Search for the cell housing the specified text and yield its [X, Y] center coordinate. 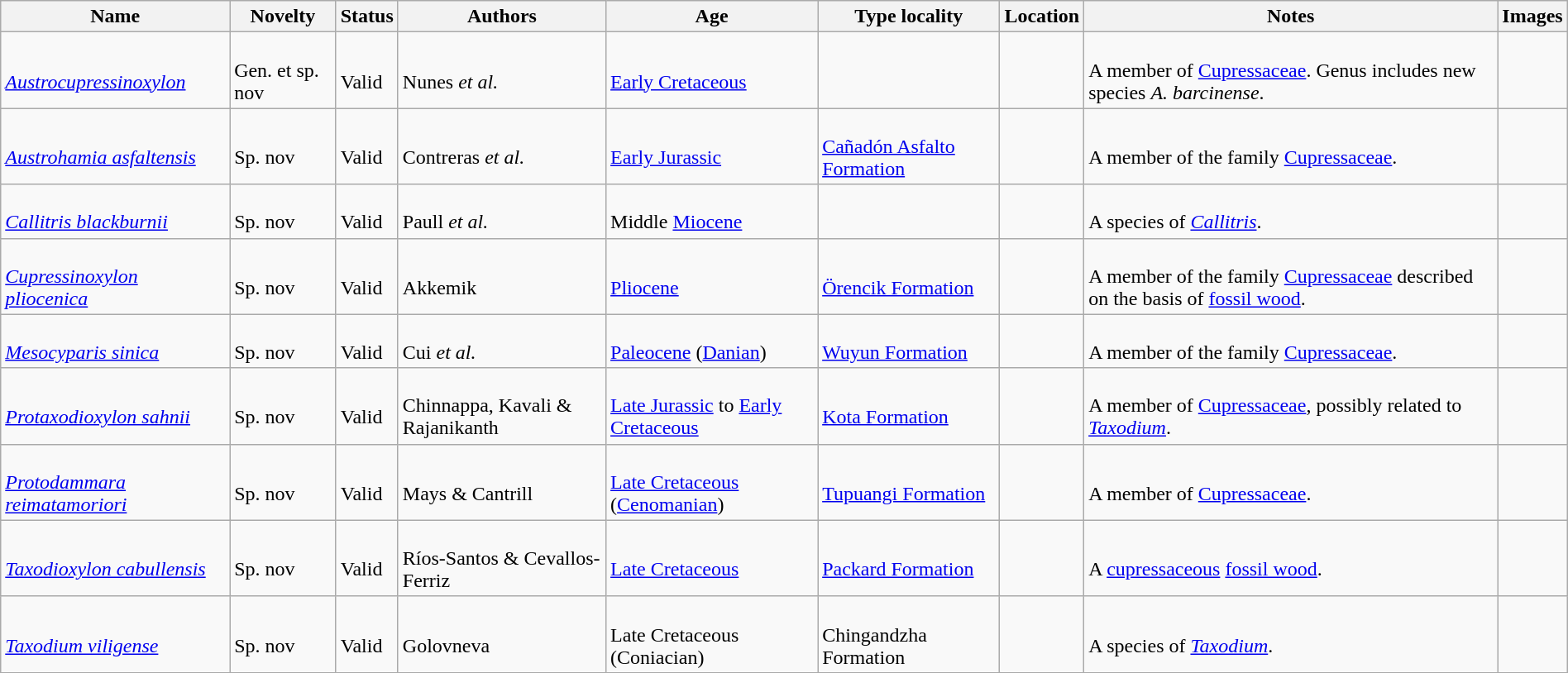
A species of Callitris. [1291, 212]
Protodammara reimatamoriori [116, 482]
Taxodium viligense [116, 634]
Mesocyparis sinica [116, 341]
Mays & Cantrill [501, 482]
Packard Formation [909, 558]
Nunes et al. [501, 70]
Wuyun Formation [909, 341]
Kota Formation [909, 406]
Late Cretaceous (Cenomanian) [712, 482]
A member of Cupressaceae. Genus includes new species A. barcinense. [1291, 70]
Contreras et al. [501, 146]
Cupressinoxylon pliocenica [116, 276]
Late Cretaceous (Coniacian) [712, 634]
Austrohamia asfaltensis [116, 146]
Images [1532, 17]
Name [116, 17]
Tupuangi Formation [909, 482]
Middle Miocene [712, 212]
Early Jurassic [712, 146]
A species of Taxodium. [1291, 634]
Callitris blackburnii [116, 212]
Authors [501, 17]
Novelty [283, 17]
A member of Cupressaceae. [1291, 482]
Austrocupressinoxylon [116, 70]
Gen. et sp. nov [283, 70]
Status [367, 17]
Age [712, 17]
Type locality [909, 17]
Late Jurassic to Early Cretaceous [712, 406]
A member of the family Cupressaceae described on the basis of fossil wood. [1291, 276]
A member of Cupressaceae, possibly related to Taxodium. [1291, 406]
Pliocene [712, 276]
Chinnappa, Kavali & Rajanikanth [501, 406]
Akkemik [501, 276]
Ríos-Santos & Cevallos-Ferriz [501, 558]
Paleocene (Danian) [712, 341]
Late Cretaceous [712, 558]
Notes [1291, 17]
Early Cretaceous [712, 70]
Location [1042, 17]
Protaxodioxylon sahnii [116, 406]
Cañadón Asfalto Formation [909, 146]
Paull et al. [501, 212]
Cui et al. [501, 341]
Taxodioxylon cabullensis [116, 558]
Golovneva [501, 634]
Chingandzha Formation [909, 634]
Örencik Formation [909, 276]
A cupressaceous fossil wood. [1291, 558]
